Return the (X, Y) coordinate for the center point of the cell that contains the specified text.  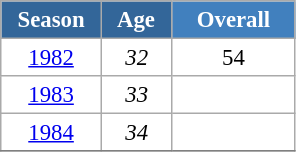
Season (52, 20)
54 (234, 58)
33 (136, 95)
1983 (52, 95)
32 (136, 58)
1984 (52, 133)
Overall (234, 20)
34 (136, 133)
Age (136, 20)
1982 (52, 58)
